Detect which cell encompasses the target text, then output its [x, y] center coordinate. 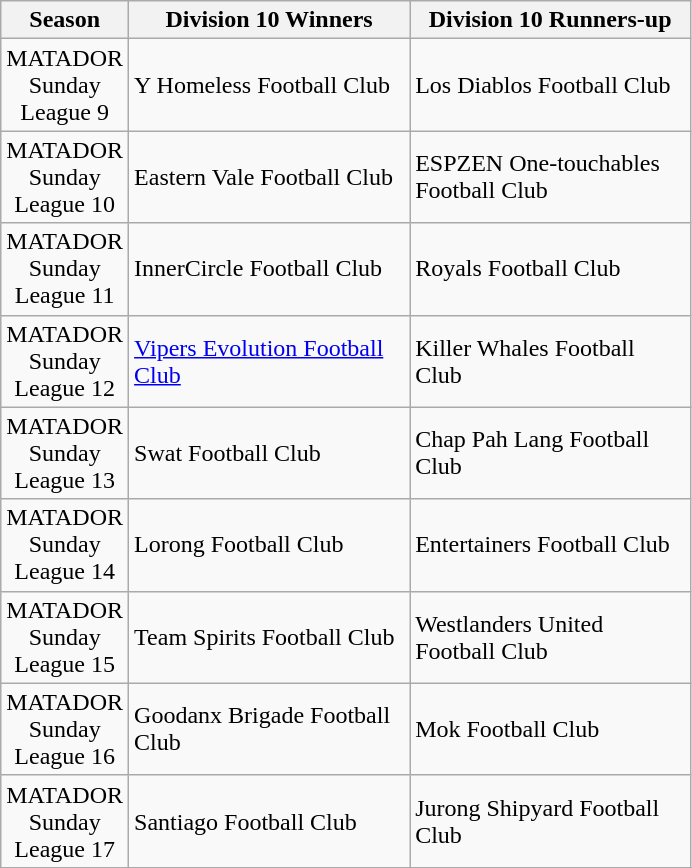
InnerCircle Football Club [270, 269]
Eastern Vale Football Club [270, 177]
Goodanx Brigade Football Club [270, 729]
MATADOR Sunday League 13 [65, 453]
MATADOR Sunday League 16 [65, 729]
Y Homeless Football Club [270, 85]
Division 10 Winners [270, 20]
Team Spirits Football Club [270, 637]
MATADOR Sunday League 12 [65, 361]
Mok Football Club [550, 729]
MATADOR Sunday League 9 [65, 85]
Season [65, 20]
Royals Football Club [550, 269]
MATADOR Sunday League 17 [65, 821]
Lorong Football Club [270, 545]
Entertainers Football Club [550, 545]
Westlanders United Football Club [550, 637]
MATADOR Sunday League 10 [65, 177]
Los Diablos Football Club [550, 85]
Killer Whales Football Club [550, 361]
Chap Pah Lang Football Club [550, 453]
MATADOR Sunday League 14 [65, 545]
MATADOR Sunday League 15 [65, 637]
ESPZEN One-touchables Football Club [550, 177]
Vipers Evolution Football Club [270, 361]
Division 10 Runners-up [550, 20]
Jurong Shipyard Football Club [550, 821]
Santiago Football Club [270, 821]
Swat Football Club [270, 453]
MATADOR Sunday League 11 [65, 269]
